Capture the cell that displays the provided text and extract its [X, Y] central coordinate. 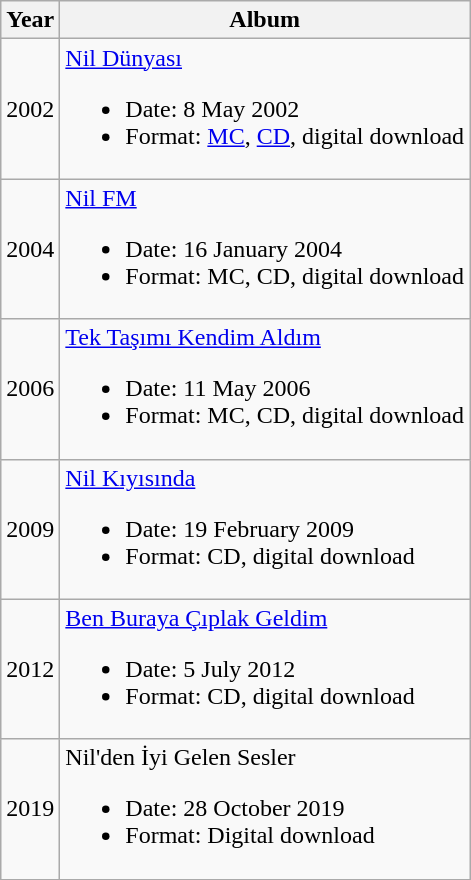
Ben Buraya Çıplak GeldimDate: 5 July 2012Format: CD, digital download [265, 669]
Nil FMDate: 16 January 2004Format: MC, CD, digital download [265, 249]
2002 [30, 109]
2012 [30, 669]
Nil'den İyi Gelen SeslerDate: 28 October 2019Format: Digital download [265, 809]
Nil DünyasıDate: 8 May 2002Format: MC, CD, digital download [265, 109]
2006 [30, 389]
2019 [30, 809]
Album [265, 20]
Nil KıyısındaDate: 19 February 2009Format: CD, digital download [265, 529]
Year [30, 20]
Tek Taşımı Kendim AldımDate: 11 May 2006Format: MC, CD, digital download [265, 389]
2004 [30, 249]
2009 [30, 529]
